Return the (X, Y) coordinate for the center point of the cell that contains the specified text.  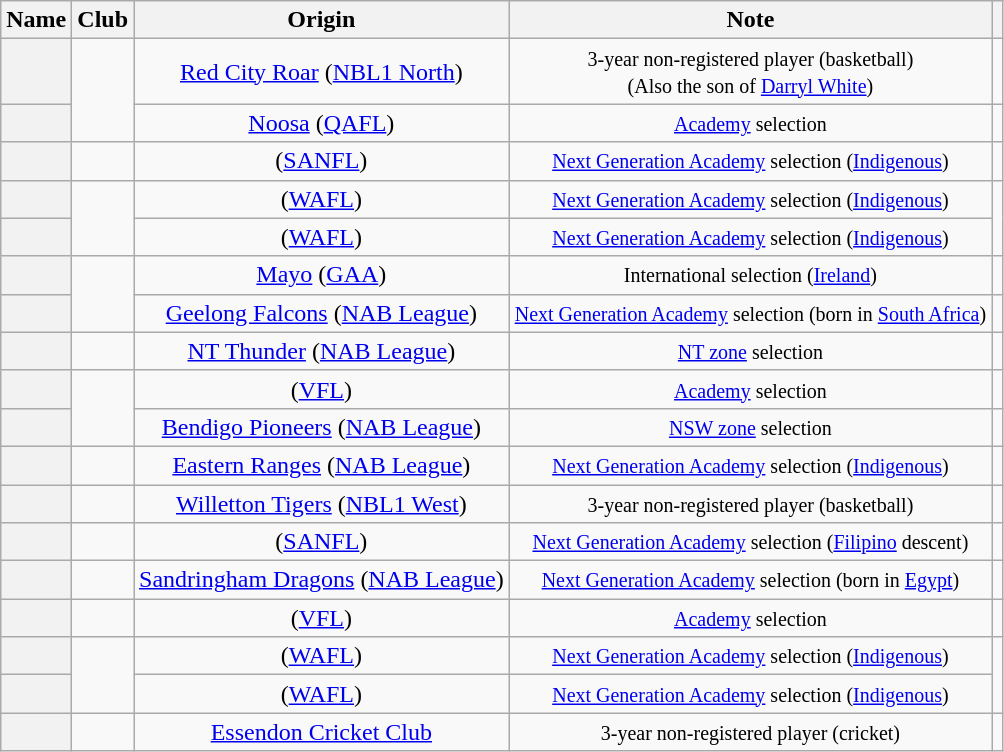
Next Generation Academy selection (born in South Africa) (750, 313)
Geelong Falcons (NAB League) (322, 313)
Eastern Ranges (NAB League) (322, 465)
Club (103, 20)
Mayo (GAA) (322, 275)
Essendon Cricket Club (322, 732)
3-year non-registered player (basketball)(Also the son of Darryl White) (750, 72)
Sandringham Dragons (NAB League) (322, 580)
Origin (322, 20)
Willetton Tigers (NBL1 West) (322, 503)
Bendigo Pioneers (NAB League) (322, 427)
International selection (Ireland) (750, 275)
NT Thunder (NAB League) (322, 351)
Red City Roar (NBL1 North) (322, 72)
Noosa (QAFL) (322, 123)
Note (750, 20)
NSW zone selection (750, 427)
3-year non-registered player (basketball) (750, 503)
NT zone selection (750, 351)
Next Generation Academy selection (born in Egypt) (750, 580)
Name (36, 20)
Next Generation Academy selection (Filipino descent) (750, 542)
3-year non-registered player (cricket) (750, 732)
